From the cell containing the given text, extract its center point as (x, y) coordinate. 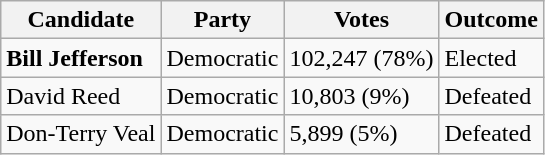
David Reed (81, 96)
10,803 (9%) (362, 96)
5,899 (5%) (362, 134)
Candidate (81, 20)
Outcome (491, 20)
Party (222, 20)
102,247 (78%) (362, 58)
Bill Jefferson (81, 58)
Elected (491, 58)
Don-Terry Veal (81, 134)
Votes (362, 20)
